Capture the cell that displays the provided text and extract its [x, y] central coordinate. 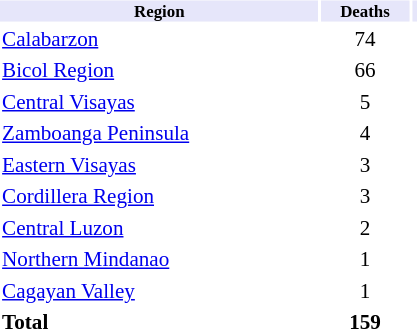
2 [365, 228]
4 [365, 133]
Deaths [365, 12]
Northern Mindanao [160, 259]
66 [365, 70]
Zamboanga Peninsula [160, 133]
Cagayan Valley [160, 291]
74 [365, 39]
5 [365, 102]
Region [160, 12]
Cordillera Region [160, 196]
Central Luzon [160, 228]
Eastern Visayas [160, 165]
Central Visayas [160, 102]
Calabarzon [160, 39]
Bicol Region [160, 70]
